Return (X, Y) of the center of cell containing provided text 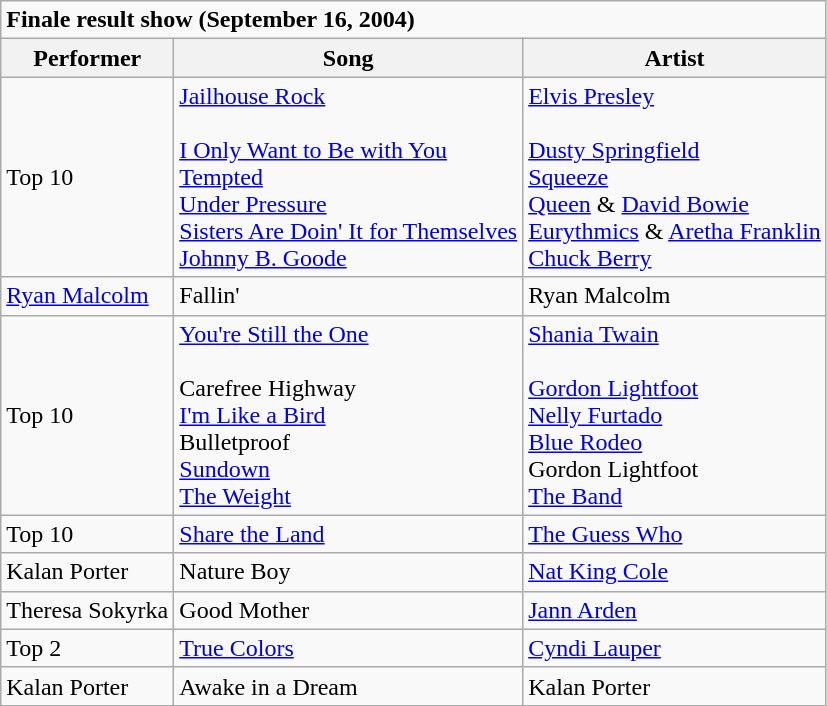
Awake in a Dream (348, 686)
Good Mother (348, 610)
Performer (88, 58)
You're Still the OneCarefree Highway I'm Like a Bird Bulletproof Sundown The Weight (348, 415)
Jann Arden (675, 610)
Elvis PresleyDusty Springfield Squeeze Queen & David Bowie Eurythmics & Aretha Franklin Chuck Berry (675, 177)
Nature Boy (348, 572)
Shania TwainGordon Lightfoot Nelly Furtado Blue Rodeo Gordon Lightfoot The Band (675, 415)
Song (348, 58)
Cyndi Lauper (675, 648)
The Guess Who (675, 534)
Jailhouse RockI Only Want to Be with You Tempted Under Pressure Sisters Are Doin' It for Themselves Johnny B. Goode (348, 177)
Artist (675, 58)
Nat King Cole (675, 572)
Top 2 (88, 648)
True Colors (348, 648)
Share the Land (348, 534)
Theresa Sokyrka (88, 610)
Finale result show (September 16, 2004) (414, 20)
Fallin' (348, 296)
